Search for the cell housing the specified text and yield its [X, Y] center coordinate. 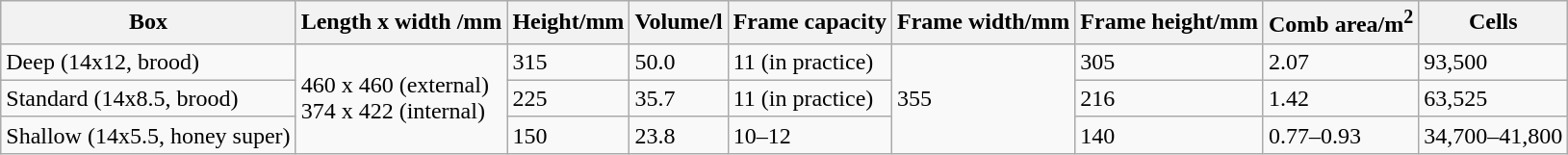
225 [568, 98]
50.0 [679, 62]
34,700–41,800 [1494, 135]
2.07 [1340, 62]
Length x width /mm [401, 23]
Frame width/mm [983, 23]
0.77–0.93 [1340, 135]
Cells [1494, 23]
460 x 460 (external)374 x 422 (internal) [401, 98]
Volume/l [679, 23]
Height/mm [568, 23]
150 [568, 135]
10–12 [810, 135]
140 [1170, 135]
Comb area/m2 [1340, 23]
Frame height/mm [1170, 23]
Box [148, 23]
93,500 [1494, 62]
Standard (14x8.5, brood) [148, 98]
355 [983, 98]
23.8 [679, 135]
Shallow (14x5.5, honey super) [148, 135]
315 [568, 62]
1.42 [1340, 98]
216 [1170, 98]
63,525 [1494, 98]
Frame capacity [810, 23]
35.7 [679, 98]
Deep (14x12, brood) [148, 62]
305 [1170, 62]
